Search for the cell housing the specified text and yield its (X, Y) center coordinate. 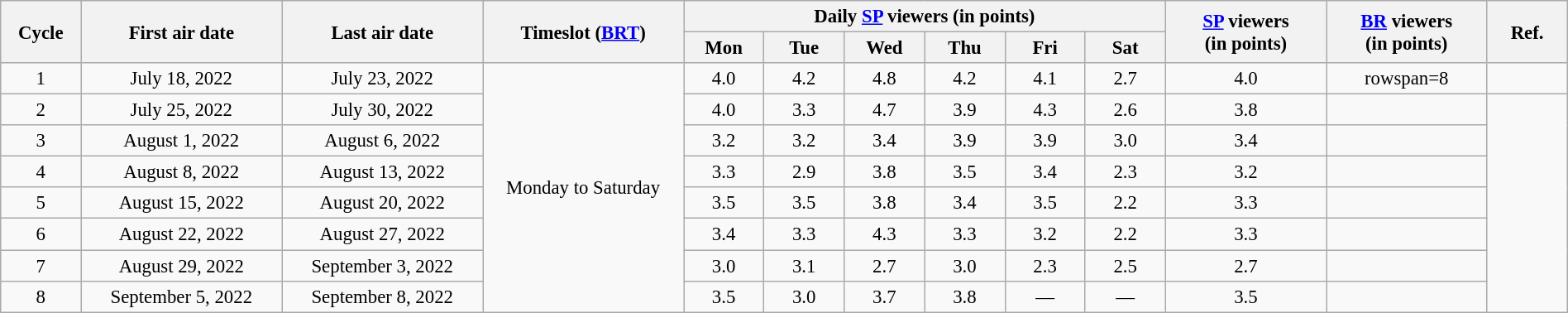
July 30, 2022 (382, 110)
August 29, 2022 (182, 266)
August 13, 2022 (382, 172)
4 (41, 172)
SP viewers(in points) (1245, 31)
July 23, 2022 (382, 79)
August 1, 2022 (182, 141)
3.7 (885, 296)
6 (41, 234)
July 18, 2022 (182, 79)
2.9 (804, 172)
2.6 (1125, 110)
First air date (182, 31)
3.1 (804, 266)
Monday to Saturday (584, 187)
2 (41, 110)
August 8, 2022 (182, 172)
BR viewers(in points) (1407, 31)
Mon (724, 48)
August 15, 2022 (182, 203)
Timeslot (BRT) (584, 31)
4.1 (1045, 79)
August 27, 2022 (382, 234)
Cycle (41, 31)
Sat (1125, 48)
September 3, 2022 (382, 266)
Thu (964, 48)
7 (41, 266)
August 22, 2022 (182, 234)
Wed (885, 48)
Last air date (382, 31)
2.5 (1125, 266)
4.7 (885, 110)
July 25, 2022 (182, 110)
5 (41, 203)
Daily SP viewers (in points) (925, 17)
August 6, 2022 (382, 141)
Tue (804, 48)
rowspan=8 (1407, 79)
Ref. (1527, 31)
Fri (1045, 48)
4.8 (885, 79)
August 20, 2022 (382, 203)
September 8, 2022 (382, 296)
8 (41, 296)
September 5, 2022 (182, 296)
3 (41, 141)
1 (41, 79)
